Locate the cell with the specified text and output its [x, y] center coordinate. 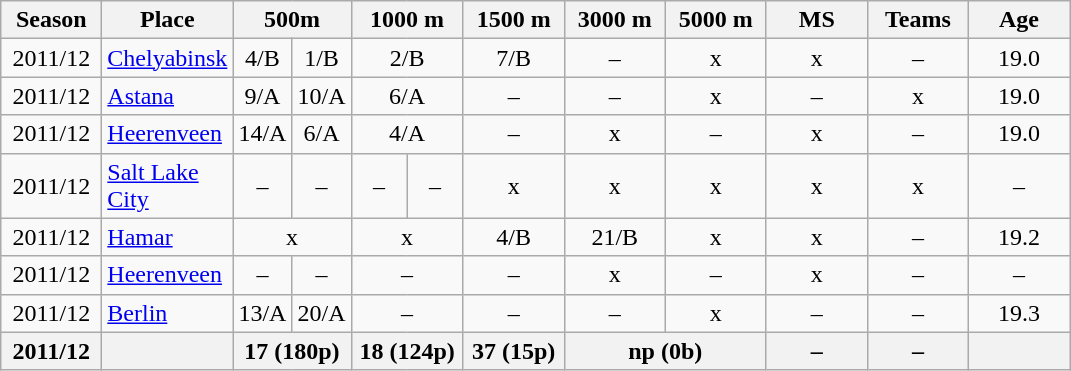
4/A [407, 134]
19.2 [1018, 237]
np (0b) [665, 351]
5000 m [716, 20]
Place [168, 20]
3000 m [614, 20]
Age [1018, 20]
19.3 [1018, 313]
18 (124p) [407, 351]
Salt Lake City [168, 186]
17 (180p) [292, 351]
Berlin [168, 313]
2/B [407, 58]
13/A [262, 313]
500m [292, 20]
1000 m [407, 20]
7/B [514, 58]
Chelyabinsk [168, 58]
37 (15p) [514, 351]
Teams [918, 20]
Astana [168, 96]
20/A [322, 313]
10/A [322, 96]
9/A [262, 96]
MS [816, 20]
14/A [262, 134]
21/B [614, 237]
Season [52, 20]
Hamar [168, 237]
1500 m [514, 20]
1/B [322, 58]
